Output the (X, Y) coordinate of the center of the cell containing the given text.  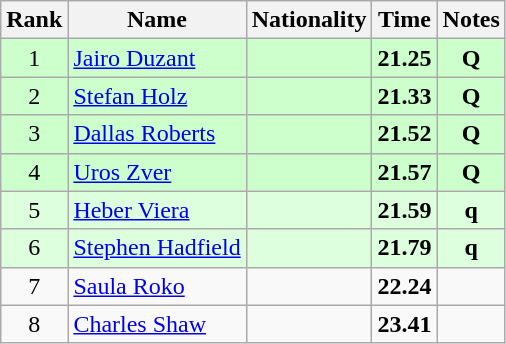
Saula Roko (157, 286)
Time (404, 20)
2 (34, 96)
Charles Shaw (157, 324)
21.79 (404, 248)
5 (34, 210)
Rank (34, 20)
Heber Viera (157, 210)
23.41 (404, 324)
21.25 (404, 58)
Stephen Hadfield (157, 248)
Jairo Duzant (157, 58)
1 (34, 58)
Stefan Holz (157, 96)
21.52 (404, 134)
Nationality (309, 20)
21.57 (404, 172)
3 (34, 134)
4 (34, 172)
6 (34, 248)
Dallas Roberts (157, 134)
21.59 (404, 210)
Notes (471, 20)
22.24 (404, 286)
Name (157, 20)
Uros Zver (157, 172)
21.33 (404, 96)
7 (34, 286)
8 (34, 324)
